Output the (x, y) coordinate of the center of the cell containing the given text.  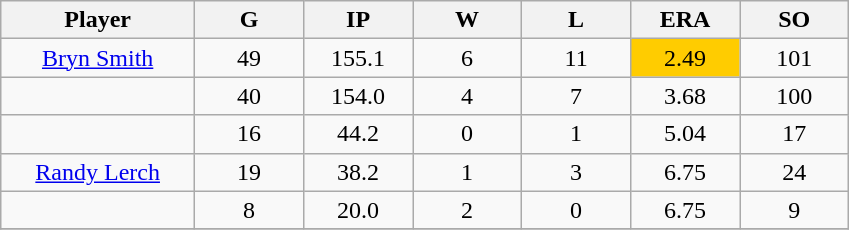
11 (576, 58)
5.04 (686, 134)
2 (468, 210)
3.68 (686, 96)
6 (468, 58)
20.0 (358, 210)
L (576, 20)
SO (794, 20)
3 (576, 172)
19 (250, 172)
8 (250, 210)
154.0 (358, 96)
16 (250, 134)
G (250, 20)
17 (794, 134)
IP (358, 20)
9 (794, 210)
4 (468, 96)
40 (250, 96)
W (468, 20)
101 (794, 58)
ERA (686, 20)
38.2 (358, 172)
100 (794, 96)
44.2 (358, 134)
Randy Lerch (98, 172)
155.1 (358, 58)
24 (794, 172)
2.49 (686, 58)
Bryn Smith (98, 58)
49 (250, 58)
7 (576, 96)
Player (98, 20)
